Locate the cell with the specified text and output its (x, y) center coordinate. 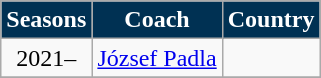
Coach (157, 20)
2021– (46, 58)
Seasons (46, 20)
Country (271, 20)
József Padla (157, 58)
